Provide the [X, Y] coordinate of the cell's center where the given text is located.  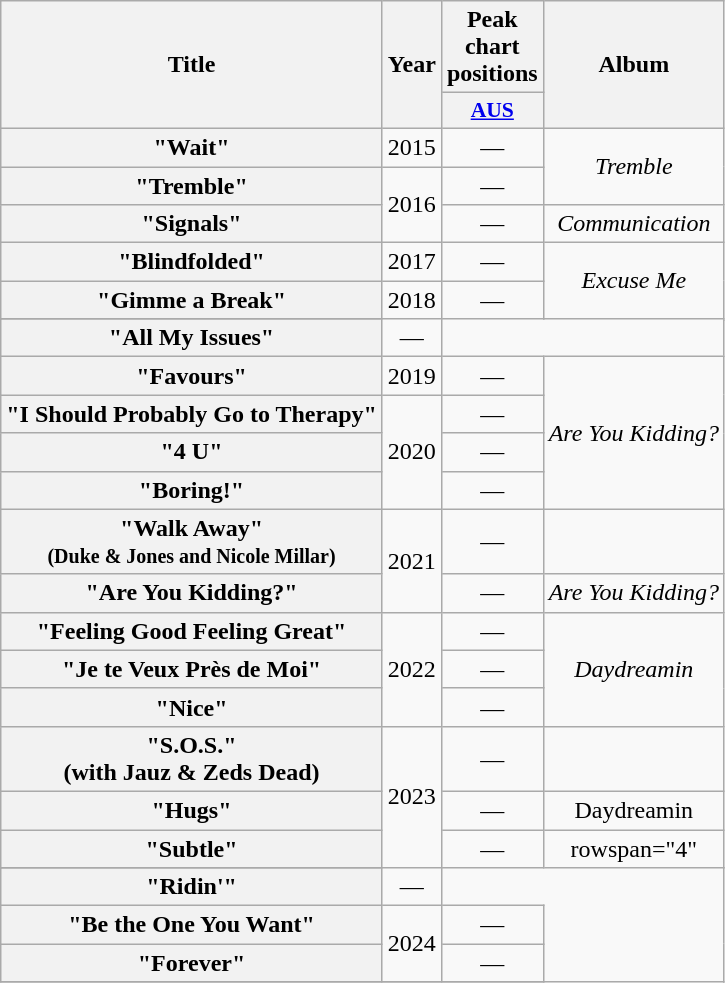
2020 [412, 452]
Title [192, 65]
2024 [412, 944]
2019 [412, 376]
2022 [412, 669]
"Nice" [192, 707]
"I Should Probably Go to Therapy" [192, 414]
Peak chart positions [492, 47]
Tremble [634, 166]
"Feeling Good Feeling Great" [192, 631]
2021 [412, 560]
"Ridin'" [192, 887]
"Je te Veux Près de Moi" [192, 669]
"Subtle" [192, 849]
AUS [492, 111]
"Blindfolded" [192, 262]
"All My Issues" [192, 338]
"Walk Away"(Duke & Jones and Nicole Millar) [192, 542]
rowspan="4" [634, 849]
"Tremble" [192, 185]
"Favours" [192, 376]
"Boring!" [192, 490]
"Forever" [192, 963]
"Are You Kidding?" [192, 593]
2017 [412, 262]
2016 [412, 204]
"Signals" [192, 224]
"4 U" [192, 452]
"Gimme a Break" [192, 300]
Year [412, 65]
Album [634, 65]
"Hugs" [192, 810]
"Wait" [192, 147]
Excuse Me [634, 281]
2018 [412, 300]
"S.O.S."(with Jauz & Zeds Dead) [192, 758]
2023 [412, 796]
Communication [634, 224]
2015 [412, 147]
"Be the One You Want" [192, 925]
